Output the [x, y] coordinate of the center of the cell containing the given text.  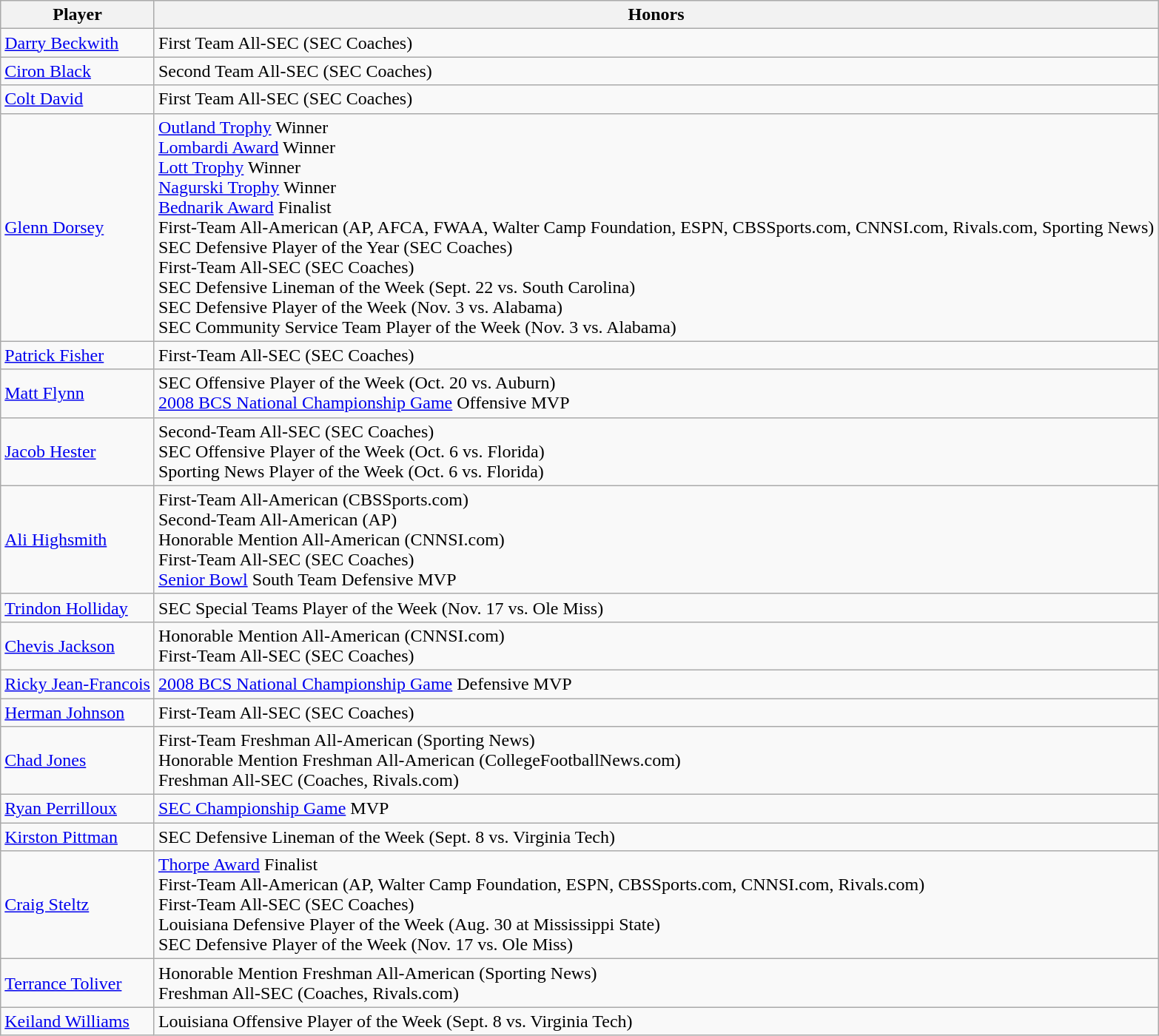
Craig Steltz [78, 905]
Honorable Mention Freshman All-American (Sporting News)Freshman All-SEC (Coaches, Rivals.com) [656, 983]
Herman Johnson [78, 713]
Louisiana Offensive Player of the Week (Sept. 8 vs. Virginia Tech) [656, 1021]
Jacob Hester [78, 451]
Matt Flynn [78, 394]
Second Team All-SEC (SEC Coaches) [656, 71]
Ali Highsmith [78, 539]
Chevis Jackson [78, 645]
Ciron Black [78, 71]
SEC Offensive Player of the Week (Oct. 20 vs. Auburn)2008 BCS National Championship Game Offensive MVP [656, 394]
Terrance Toliver [78, 983]
Ricky Jean-Francois [78, 684]
SEC Special Teams Player of the Week (Nov. 17 vs. Ole Miss) [656, 608]
Ryan Perrilloux [78, 809]
Trindon Holliday [78, 608]
Kirston Pittman [78, 837]
Colt David [78, 99]
2008 BCS National Championship Game Defensive MVP [656, 684]
SEC Defensive Lineman of the Week (Sept. 8 vs. Virginia Tech) [656, 837]
SEC Championship Game MVP [656, 809]
Second-Team All-SEC (SEC Coaches)SEC Offensive Player of the Week (Oct. 6 vs. Florida)Sporting News Player of the Week (Oct. 6 vs. Florida) [656, 451]
Honors [656, 15]
Keiland Williams [78, 1021]
Player [78, 15]
Honorable Mention All-American (CNNSI.com)First-Team All-SEC (SEC Coaches) [656, 645]
Darry Beckwith [78, 43]
Chad Jones [78, 761]
Patrick Fisher [78, 355]
Glenn Dorsey [78, 227]
